Output the (X, Y) coordinate of the center of the cell containing the given text.  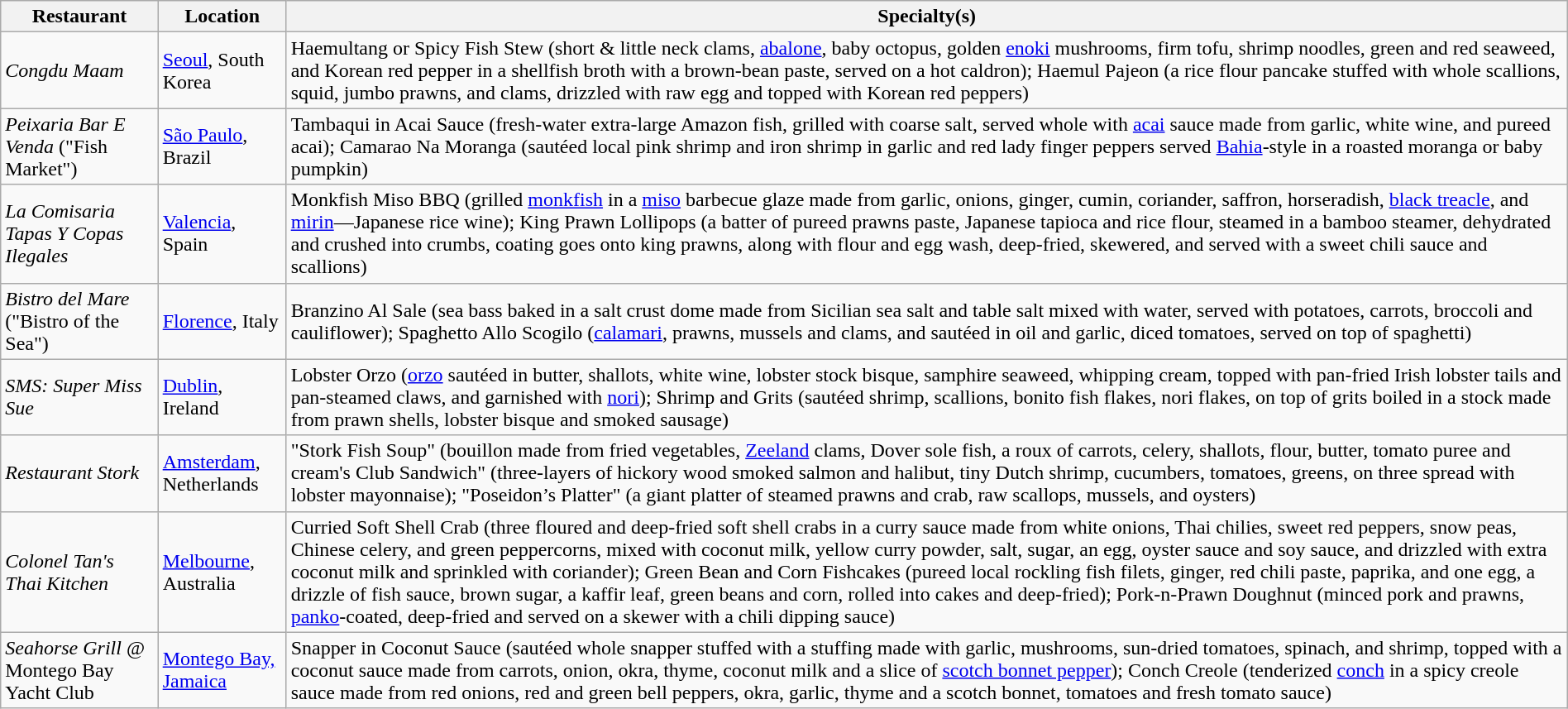
Seoul, South Korea (222, 70)
Dublin, Ireland (222, 397)
Melbourne, Australia (222, 572)
Restaurant (79, 17)
SMS: Super Miss Sue (79, 397)
Colonel Tan's Thai Kitchen (79, 572)
São Paulo, Brazil (222, 146)
Peixaria Bar E Venda ("Fish Market") (79, 146)
Seahorse Grill @ Montego Bay Yacht Club (79, 670)
Location (222, 17)
Montego Bay, Jamaica (222, 670)
Specialty(s) (926, 17)
Bistro del Mare ("Bistro of the Sea") (79, 321)
Amsterdam, Netherlands (222, 473)
Congdu Maam (79, 70)
La Comisaria Tapas Y Copas Ilegales (79, 233)
Valencia, Spain (222, 233)
Florence, Italy (222, 321)
Restaurant Stork (79, 473)
